Provide the (X, Y) coordinate of the cell's center where the given text is located.  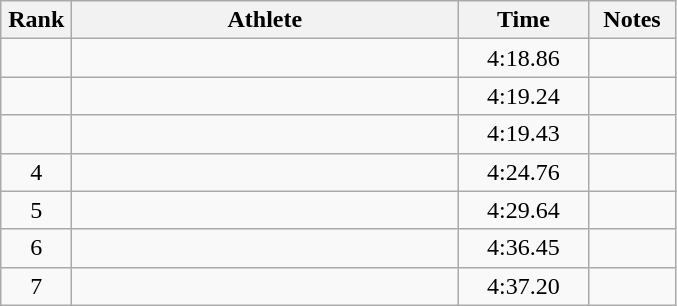
4:36.45 (524, 248)
Athlete (265, 20)
4:29.64 (524, 210)
4:19.24 (524, 96)
4 (36, 172)
Notes (632, 20)
4:37.20 (524, 286)
6 (36, 248)
5 (36, 210)
Time (524, 20)
4:19.43 (524, 134)
Rank (36, 20)
7 (36, 286)
4:18.86 (524, 58)
4:24.76 (524, 172)
